For the text-containing cell, return its midpoint in (x, y) coordinate format. 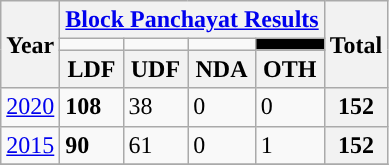
108 (92, 107)
2020 (30, 107)
OTH (290, 69)
61 (156, 145)
38 (156, 107)
90 (92, 145)
1 (290, 145)
Total (356, 44)
Block Panchayat Results (192, 20)
UDF (156, 69)
NDA (222, 69)
Year (30, 44)
LDF (92, 69)
2015 (30, 145)
